From the cell containing the given text, extract its center point as (X, Y) coordinate. 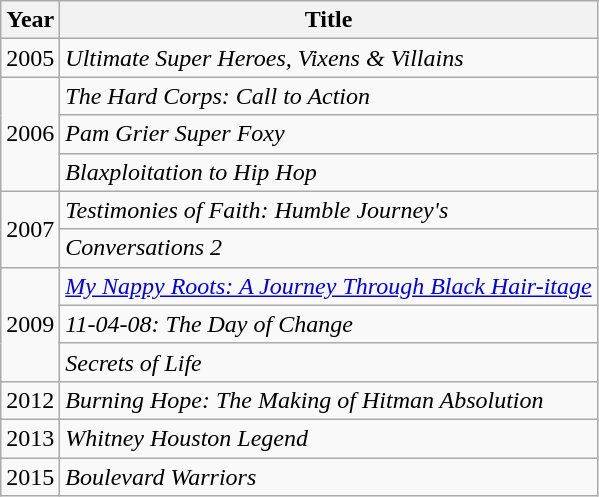
2005 (30, 58)
Blaxploitation to Hip Hop (328, 172)
2012 (30, 400)
2009 (30, 324)
The Hard Corps: Call to Action (328, 96)
2006 (30, 134)
2007 (30, 229)
Conversations 2 (328, 248)
11-04-08: The Day of Change (328, 324)
2013 (30, 438)
Title (328, 20)
2015 (30, 477)
Burning Hope: The Making of Hitman Absolution (328, 400)
My Nappy Roots: A Journey Through Black Hair-itage (328, 286)
Year (30, 20)
Secrets of Life (328, 362)
Pam Grier Super Foxy (328, 134)
Ultimate Super Heroes, Vixens & Villains (328, 58)
Testimonies of Faith: Humble Journey's (328, 210)
Whitney Houston Legend (328, 438)
Boulevard Warriors (328, 477)
